For the text-containing cell, return its midpoint in (X, Y) coordinate format. 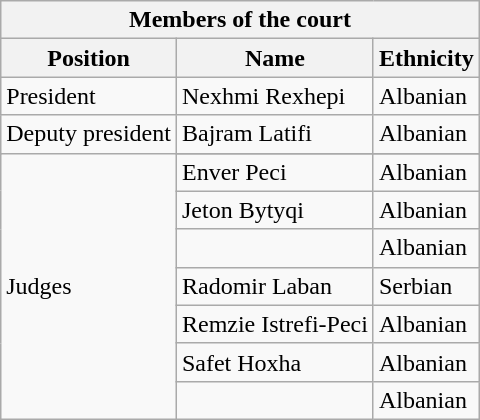
Nexhmi Rexhepi (274, 96)
Remzie Istrefi-Peci (274, 324)
Bajram Latifi (274, 134)
President (89, 96)
Name (274, 58)
Serbian (426, 286)
Deputy president (89, 134)
Safet Hoxha (274, 362)
Enver Peci (274, 172)
Position (89, 58)
Jeton Bytyqi (274, 210)
Ethnicity (426, 58)
Members of the court (240, 20)
Radomir Laban (274, 286)
Judges (89, 286)
